Capture the cell that displays the provided text and extract its [x, y] central coordinate. 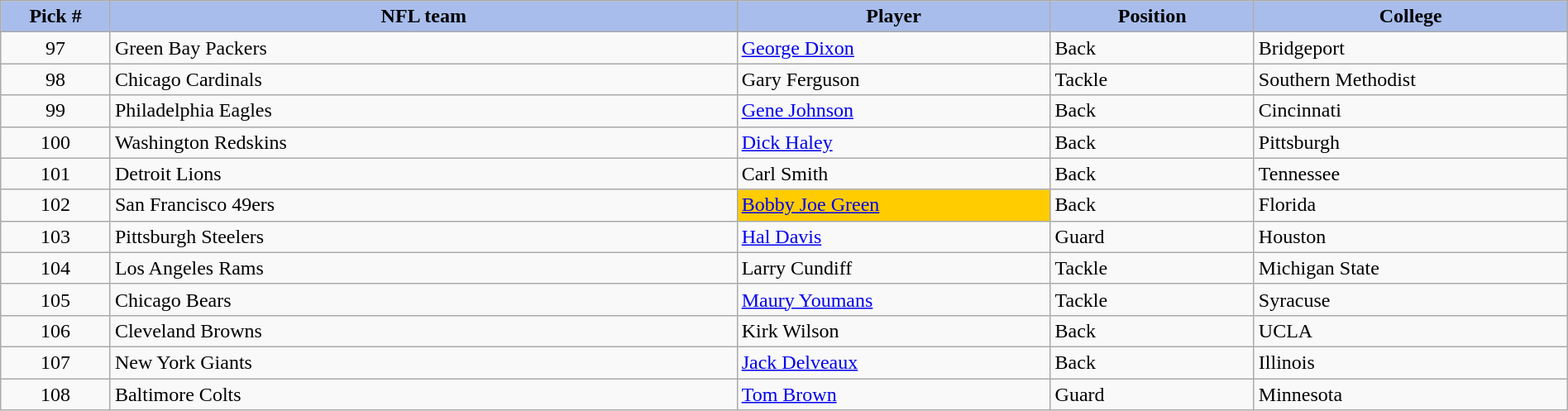
Larry Cundiff [893, 268]
Dick Haley [893, 142]
Tennessee [1411, 174]
George Dixon [893, 48]
Cincinnati [1411, 111]
Green Bay Packers [423, 48]
Tom Brown [893, 394]
Pittsburgh Steelers [423, 237]
Bridgeport [1411, 48]
Philadelphia Eagles [423, 111]
New York Giants [423, 362]
Houston [1411, 237]
Carl Smith [893, 174]
Baltimore Colts [423, 394]
Southern Methodist [1411, 79]
Jack Delveaux [893, 362]
Cleveland Browns [423, 331]
102 [56, 205]
Player [893, 17]
106 [56, 331]
99 [56, 111]
105 [56, 299]
Florida [1411, 205]
108 [56, 394]
Illinois [1411, 362]
Minnesota [1411, 394]
NFL team [423, 17]
107 [56, 362]
98 [56, 79]
Detroit Lions [423, 174]
100 [56, 142]
Gary Ferguson [893, 79]
UCLA [1411, 331]
Gene Johnson [893, 111]
Michigan State [1411, 268]
104 [56, 268]
Pick # [56, 17]
Washington Redskins [423, 142]
Syracuse [1411, 299]
Maury Youmans [893, 299]
Bobby Joe Green [893, 205]
Pittsburgh [1411, 142]
Chicago Bears [423, 299]
101 [56, 174]
97 [56, 48]
Position [1152, 17]
Kirk Wilson [893, 331]
103 [56, 237]
College [1411, 17]
San Francisco 49ers [423, 205]
Hal Davis [893, 237]
Chicago Cardinals [423, 79]
Los Angeles Rams [423, 268]
